Capture the cell that displays the provided text and extract its (X, Y) central coordinate. 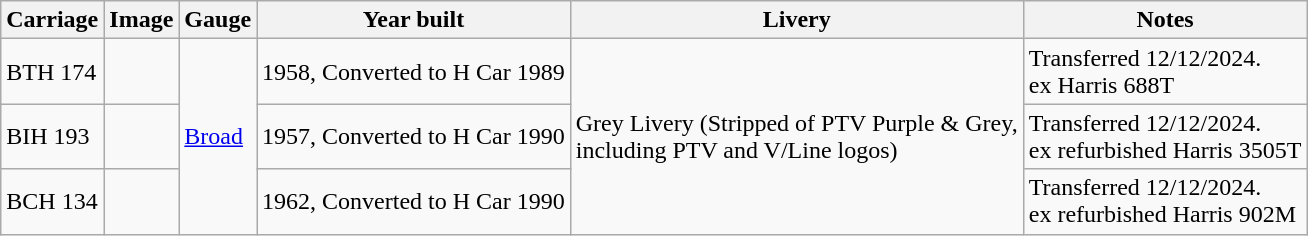
1958, Converted to H Car 1989 (414, 72)
BCH 134 (52, 202)
BTH 174 (52, 72)
Transferred 12/12/2024.ex refurbished Harris 3505T (1165, 136)
Livery (796, 20)
Year built (414, 20)
Transferred 12/12/2024.ex Harris 688T (1165, 72)
1957, Converted to H Car 1990 (414, 136)
Notes (1165, 20)
Carriage (52, 20)
Broad (218, 136)
Transferred 12/12/2024.ex refurbished Harris 902M (1165, 202)
1962, Converted to H Car 1990 (414, 202)
Gauge (218, 20)
Grey Livery (Stripped of PTV Purple & Grey,including PTV and V/Line logos) (796, 136)
BIH 193 (52, 136)
Image (142, 20)
